Scan for the cell matching the given text and deliver its (x, y) coordinate at center. 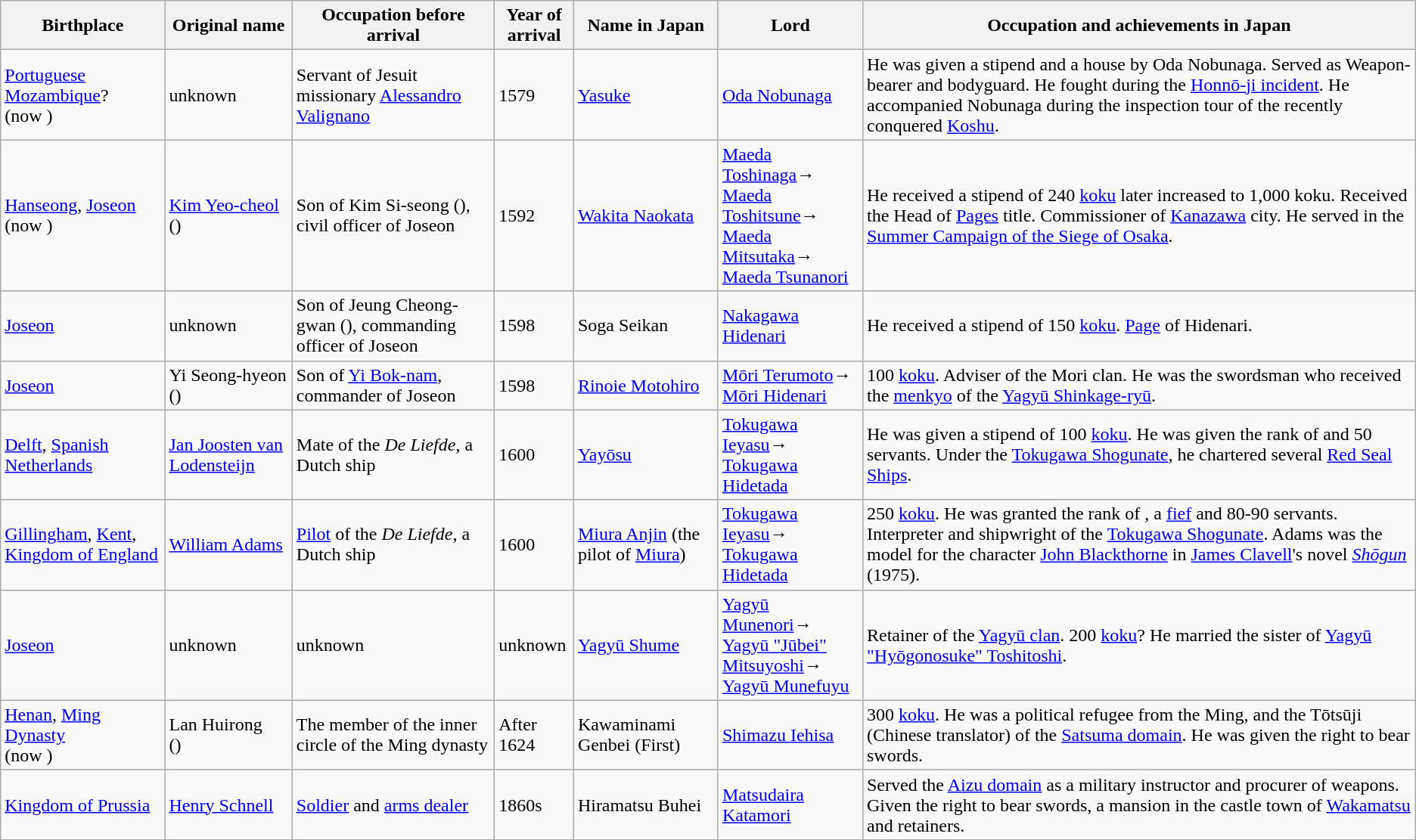
Matsudaira Katamori (790, 804)
Wakita Naokata (646, 215)
Pilot of the De Liefde, a Dutch ship (393, 544)
Gillingham, Kent, Kingdom of England (83, 544)
After 1624 (534, 735)
Yagyū Shume (646, 645)
Servant of Jesuit missionary Alessandro Valignano (393, 95)
Yi Seong-hyeon() (228, 386)
1579 (534, 95)
Year ofarrival (534, 26)
Occupation and achievements in Japan (1139, 26)
He was given a stipend of 100 koku. He was given the rank of and 50 servants. Under the Tokugawa Shogunate, he chartered several Red Seal Ships. (1139, 455)
Portuguese Mozambique?(now ) (83, 95)
Soldier and arms dealer (393, 804)
1860s (534, 804)
Mate of the De Liefde, a Dutch ship (393, 455)
Lord (790, 26)
1592 (534, 215)
Retainer of the Yagyū clan. 200 koku? He married the sister of Yagyū "Hyōgonosuke" Toshitoshi. (1139, 645)
Yasuke (646, 95)
Oda Nobunaga (790, 95)
Name in Japan (646, 26)
Son of Jeung Cheong-gwan (), commanding officer of Joseon (393, 326)
Kawaminami Genbei (First) (646, 735)
Henry Schnell (228, 804)
Hanseong, Joseon(now ) (83, 215)
Nakagawa Hidenari (790, 326)
Son of Yi Bok-nam, commander of Joseon (393, 386)
100 koku. Adviser of the Mori clan. He was the swordsman who received the menkyo of the Yagyū Shinkage-ryū. (1139, 386)
Kingdom of Prussia (83, 804)
Hiramatsu Buhei (646, 804)
Lan Huirong() (228, 735)
Maeda Toshinaga→Maeda Toshitsune→Maeda Mitsutaka→Maeda Tsunanori (790, 215)
Jan Joosten van Lodensteijn (228, 455)
Yayōsu (646, 455)
Soga Seikan (646, 326)
The member of the inner circle of the Ming dynasty (393, 735)
Son of Kim Si-seong (), civil officer of Joseon (393, 215)
Birthplace (83, 26)
He received a stipend of 150 koku. Page of Hidenari. (1139, 326)
Mōri Terumoto→Mōri Hidenari (790, 386)
Yagyū Munenori→Yagyū "Jūbei" Mitsuyoshi→Yagyū Munefuyu (790, 645)
Rinoie Motohiro (646, 386)
Original name (228, 26)
Delft, Spanish Netherlands (83, 455)
Occupation beforearrival (393, 26)
Henan, Ming Dynasty(now ) (83, 735)
Kim Yeo-cheol() (228, 215)
Shimazu Iehisa (790, 735)
Miura Anjin (the pilot of Miura) (646, 544)
William Adams (228, 544)
